Determine the (X, Y) coordinate at the center of the cell enclosing the given text.  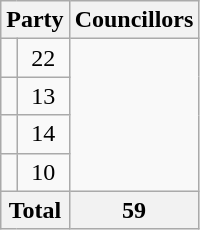
Total (35, 210)
14 (43, 134)
Party (35, 20)
59 (134, 210)
10 (43, 172)
13 (43, 96)
22 (43, 58)
Councillors (134, 20)
